Return the (x, y) coordinate for the center point of the cell that contains the specified text.  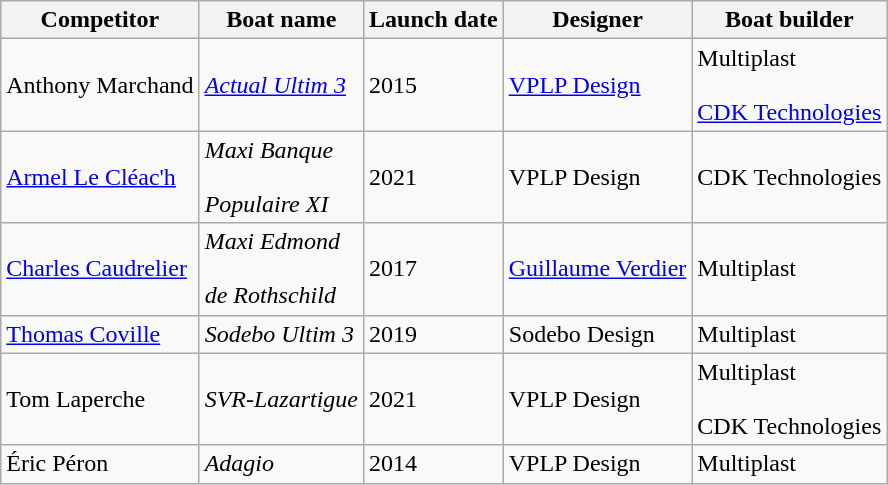
CDK Technologies (790, 177)
2015 (433, 85)
2014 (433, 464)
Designer (598, 20)
Éric Péron (100, 464)
Armel Le Cléac'h (100, 177)
Boat builder (790, 20)
Boat name (281, 20)
SVR-Lazartigue (281, 399)
Sodebo Design (598, 334)
Launch date (433, 20)
Competitor (100, 20)
2017 (433, 269)
Tom Laperche (100, 399)
Maxi BanquePopulaire XI (281, 177)
Guillaume Verdier (598, 269)
2019 (433, 334)
Thomas Coville (100, 334)
Actual Ultim 3 (281, 85)
Charles Caudrelier (100, 269)
Maxi Edmondde Rothschild (281, 269)
Sodebo Ultim 3 (281, 334)
Adagio (281, 464)
Anthony Marchand (100, 85)
